For the text-containing cell, return its midpoint in (x, y) coordinate format. 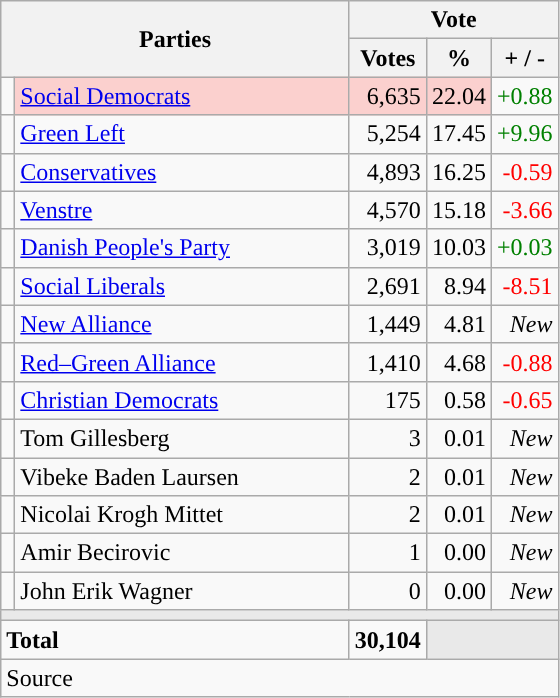
10.03 (458, 248)
+9.96 (524, 134)
0 (388, 591)
15.18 (458, 210)
3,019 (388, 248)
4,893 (388, 172)
Parties (176, 39)
Amir Becirovic (182, 553)
Vote (454, 20)
1,410 (388, 362)
1,449 (388, 324)
6,635 (388, 96)
Christian Democrats (182, 400)
Nicolai Krogh Mittet (182, 515)
175 (388, 400)
22.04 (458, 96)
Green Left (182, 134)
Source (280, 678)
3 (388, 438)
John Erik Wagner (182, 591)
Social Liberals (182, 286)
-3.66 (524, 210)
0.58 (458, 400)
-8.51 (524, 286)
4,570 (388, 210)
2,691 (388, 286)
1 (388, 553)
% (458, 58)
Venstre (182, 210)
4.81 (458, 324)
Red–Green Alliance (182, 362)
8.94 (458, 286)
-0.88 (524, 362)
Conservatives (182, 172)
-0.65 (524, 400)
+0.03 (524, 248)
+0.88 (524, 96)
New Alliance (182, 324)
Votes (388, 58)
4.68 (458, 362)
Social Democrats (182, 96)
16.25 (458, 172)
5,254 (388, 134)
17.45 (458, 134)
Total (176, 640)
+ / - (524, 58)
Danish People's Party (182, 248)
-0.59 (524, 172)
30,104 (388, 640)
Vibeke Baden Laursen (182, 477)
Tom Gillesberg (182, 438)
